Identify which cell holds the provided text, then report its [X, Y] central coordinate. 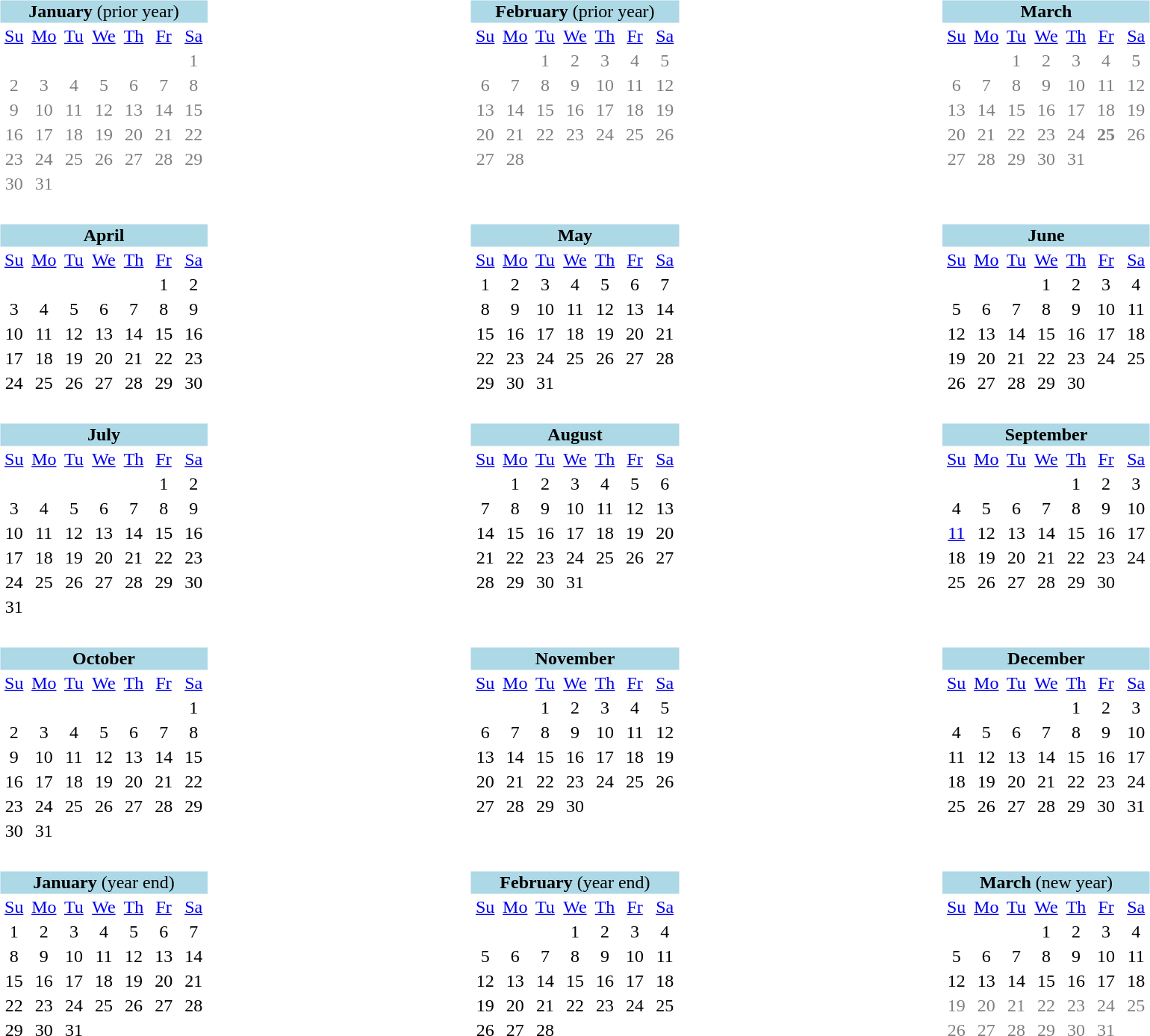
July [104, 435]
October [104, 659]
February (year end) [575, 883]
April [104, 235]
June [1046, 235]
August Su Mo Tu We Th Fr Sa 1 2 3 4 5 6 7 8 9 10 11 12 13 14 15 16 17 18 19 20 21 22 23 24 25 26 27 28 29 30 31 [566, 511]
August [575, 435]
December [1046, 659]
May [575, 235]
May Su Mo Tu We Th Fr Sa 1 2 3 4 5 6 7 8 9 10 11 12 13 14 15 16 17 18 19 20 21 22 23 24 25 26 27 28 29 30 31 [566, 299]
February (prior year) [575, 11]
November [575, 659]
March [1046, 11]
November Su Mo Tu We Th Fr Sa 1 2 3 4 5 6 7 8 9 10 11 12 13 14 15 16 17 18 19 20 21 22 23 24 25 26 27 28 29 30 [566, 734]
September [1046, 435]
March (new year) [1046, 883]
January (prior year) [104, 11]
January (year end) [104, 883]
